Provide the (X, Y) coordinate of the cell's center where the given text is located.  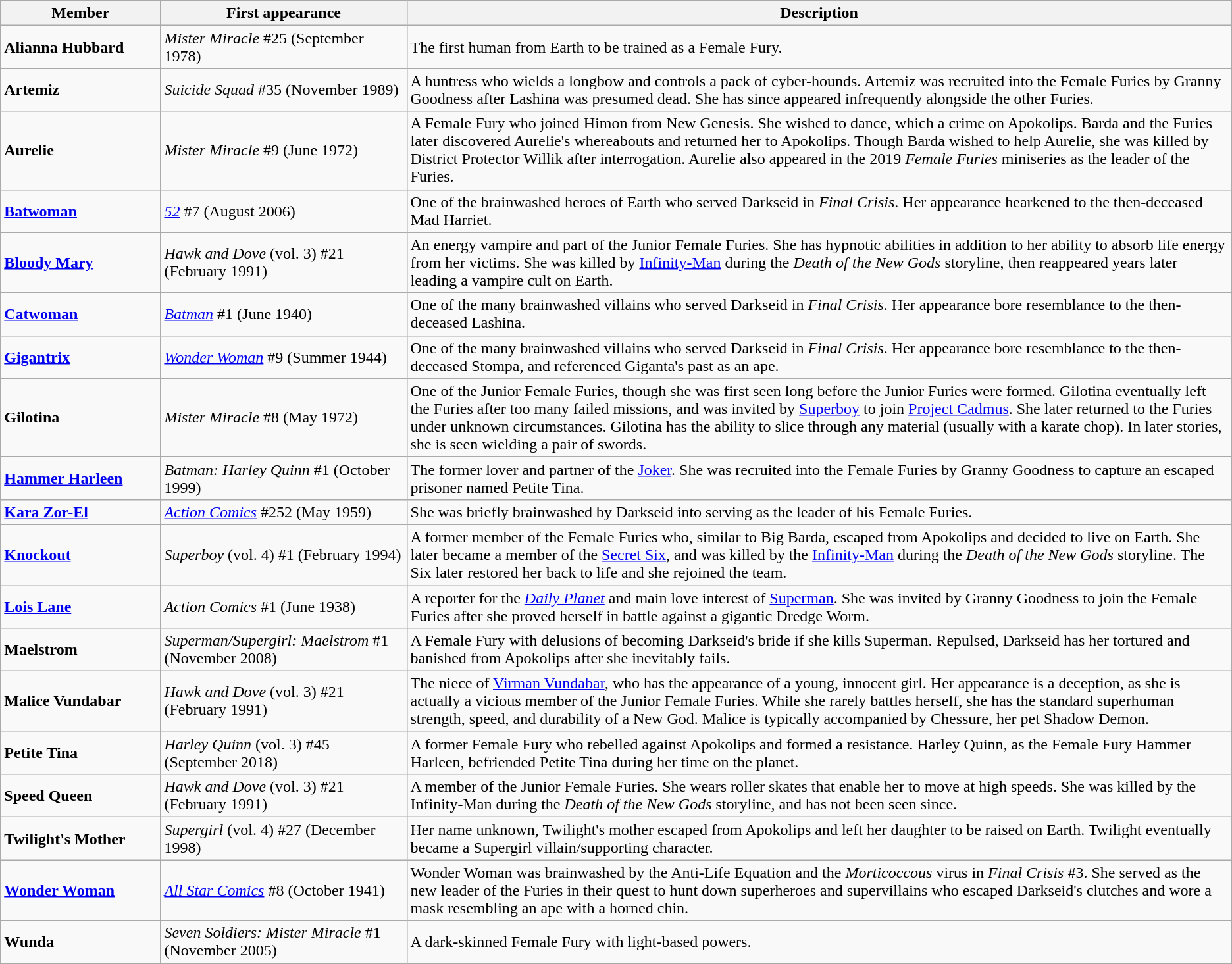
Action Comics #252 (May 1959) (284, 512)
Speed Queen (80, 796)
Batman: Harley Quinn #1 (October 1999) (284, 478)
Wonder Woman (80, 890)
Knockout (80, 555)
All Star Comics #8 (October 1941) (284, 890)
Malice Vundabar (80, 701)
Petite Tina (80, 753)
Member (80, 13)
Wunda (80, 942)
Gilotina (80, 417)
52 #7 (August 2006) (284, 211)
Bloody Mary (80, 263)
Harley Quinn (vol. 3) #45 (September 2018) (284, 753)
Superman/Supergirl: Maelstrom #1 (November 2008) (284, 650)
Batwoman (80, 211)
First appearance (284, 13)
Description (819, 13)
Artemiz (80, 89)
Twilight's Mother (80, 838)
Maelstrom (80, 650)
Action Comics #1 (June 1938) (284, 607)
Superboy (vol. 4) #1 (February 1994) (284, 555)
Gigantrix (80, 357)
The first human from Earth to be trained as a Female Fury. (819, 47)
Hammer Harleen (80, 478)
Seven Soldiers: Mister Miracle #1 (November 2005) (284, 942)
She was briefly brainwashed by Darkseid into serving as the leader of his Female Furies. (819, 512)
One of the brainwashed heroes of Earth who served Darkseid in Final Crisis. Her appearance hearkened to the then-deceased Mad Harriet. (819, 211)
Wonder Woman #9 (Summer 1944) (284, 357)
Kara Zor-El (80, 512)
Alianna Hubbard (80, 47)
Lois Lane (80, 607)
Batman #1 (June 1940) (284, 315)
Supergirl (vol. 4) #27 (December 1998) (284, 838)
Mister Miracle #9 (June 1972) (284, 150)
Catwoman (80, 315)
Aurelie (80, 150)
Suicide Squad #35 (November 1989) (284, 89)
One of the many brainwashed villains who served Darkseid in Final Crisis. Her appearance bore resemblance to the then-deceased Lashina. (819, 315)
Mister Miracle #8 (May 1972) (284, 417)
A dark-skinned Female Fury with light-based powers. (819, 942)
Mister Miracle #25 (September 1978) (284, 47)
